Return the [X, Y] coordinate for the center point of the cell that contains the specified text.  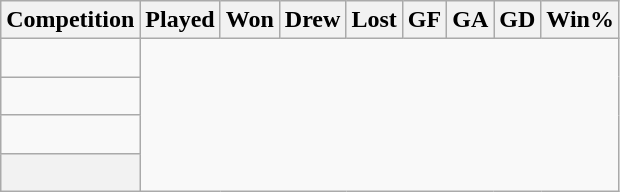
Competition [70, 20]
GA [470, 20]
Win% [580, 20]
Played [180, 20]
Lost [374, 20]
GF [424, 20]
Drew [312, 20]
GD [518, 20]
Won [250, 20]
